Return the [x, y] coordinate for the center point of the cell that contains the specified text.  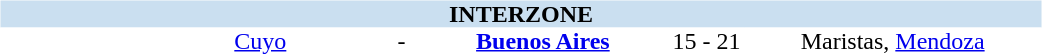
- [402, 42]
Cuyo [260, 42]
INTERZONE [520, 14]
Maristas, Mendoza [893, 42]
Buenos Aires [542, 42]
15 - 21 [706, 42]
